Extract the [x, y] coordinate from the center of the cell holding the provided text.  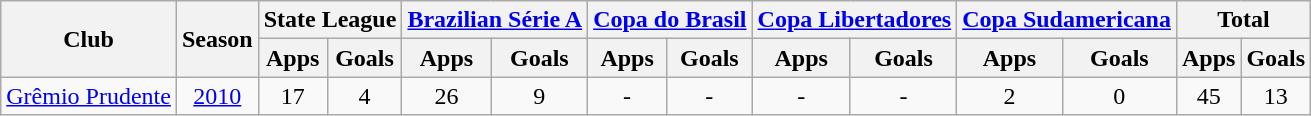
Brazilian Série A [495, 20]
4 [364, 96]
Season [217, 39]
Copa do Brasil [670, 20]
Club [89, 39]
17 [292, 96]
Grêmio Prudente [89, 96]
Copa Libertadores [854, 20]
0 [1119, 96]
26 [446, 96]
Copa Sudamericana [1067, 20]
State League [330, 20]
13 [1276, 96]
2 [1010, 96]
45 [1208, 96]
Total [1243, 20]
9 [540, 96]
2010 [217, 96]
